Extract the [X, Y] coordinate from the center of the cell holding the provided text.  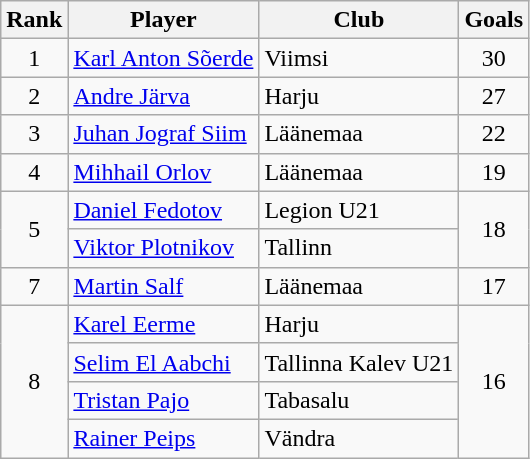
Mihhail Orlov [164, 172]
4 [34, 172]
3 [34, 134]
Selim El Aabchi [164, 362]
18 [494, 229]
19 [494, 172]
Player [164, 20]
Karel Eerme [164, 324]
Martin Salf [164, 286]
Andre Järva [164, 96]
30 [494, 58]
Legion U21 [359, 210]
Daniel Fedotov [164, 210]
8 [34, 381]
Viimsi [359, 58]
Tallinn [359, 248]
7 [34, 286]
22 [494, 134]
Viktor Plotnikov [164, 248]
Club [359, 20]
Goals [494, 20]
2 [34, 96]
Tallinna Kalev U21 [359, 362]
1 [34, 58]
Karl Anton Sõerde [164, 58]
16 [494, 381]
Tristan Pajo [164, 400]
Tabasalu [359, 400]
Vändra [359, 438]
Rank [34, 20]
5 [34, 229]
27 [494, 96]
Rainer Peips [164, 438]
17 [494, 286]
Juhan Jograf Siim [164, 134]
